Scan for the cell matching the given text and deliver its (X, Y) coordinate at center. 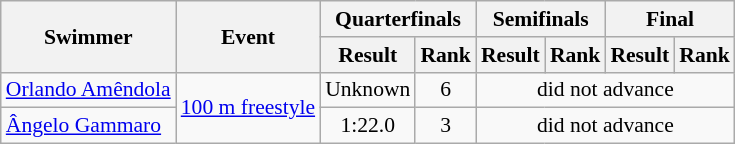
Quarterfinals (398, 19)
Unknown (368, 90)
Event (248, 36)
1:22.0 (368, 126)
Swimmer (88, 36)
6 (446, 90)
Semifinals (540, 19)
Orlando Amêndola (88, 90)
Final (670, 19)
100 m freestyle (248, 108)
3 (446, 126)
Ângelo Gammaro (88, 126)
